Determine the (x, y) coordinate at the center of the cell enclosing the given text.  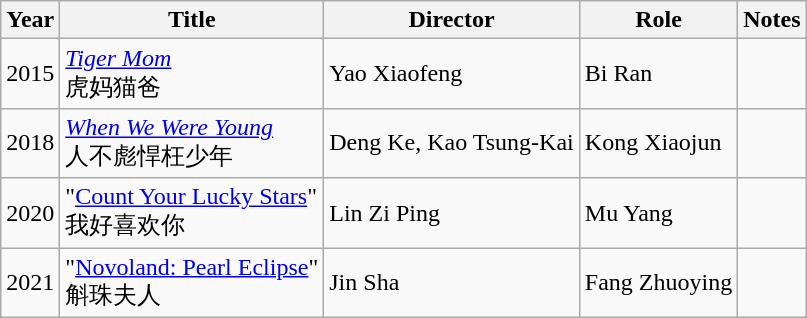
Tiger Mom虎妈猫爸 (192, 74)
Fang Zhuoying (658, 283)
Yao Xiaofeng (452, 74)
Kong Xiaojun (658, 143)
Role (658, 20)
2021 (30, 283)
Title (192, 20)
Bi Ran (658, 74)
2020 (30, 213)
2018 (30, 143)
When We Were Young人不彪悍枉少年 (192, 143)
Notes (772, 20)
Lin Zi Ping (452, 213)
"Novoland: Pearl Eclipse"斛珠夫人 (192, 283)
"Count Your Lucky Stars"我好喜欢你 (192, 213)
2015 (30, 74)
Mu Yang (658, 213)
Deng Ke, Kao Tsung-Kai (452, 143)
Jin Sha (452, 283)
Director (452, 20)
Year (30, 20)
